Return the (x, y) coordinate for the center point of the cell that contains the specified text.  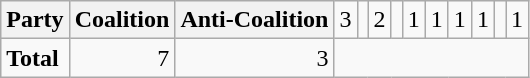
2 (380, 20)
Total (35, 58)
7 (122, 58)
Party (35, 20)
Coalition (122, 20)
Anti-Coalition (254, 20)
